Search for the cell housing the specified text and yield its [x, y] center coordinate. 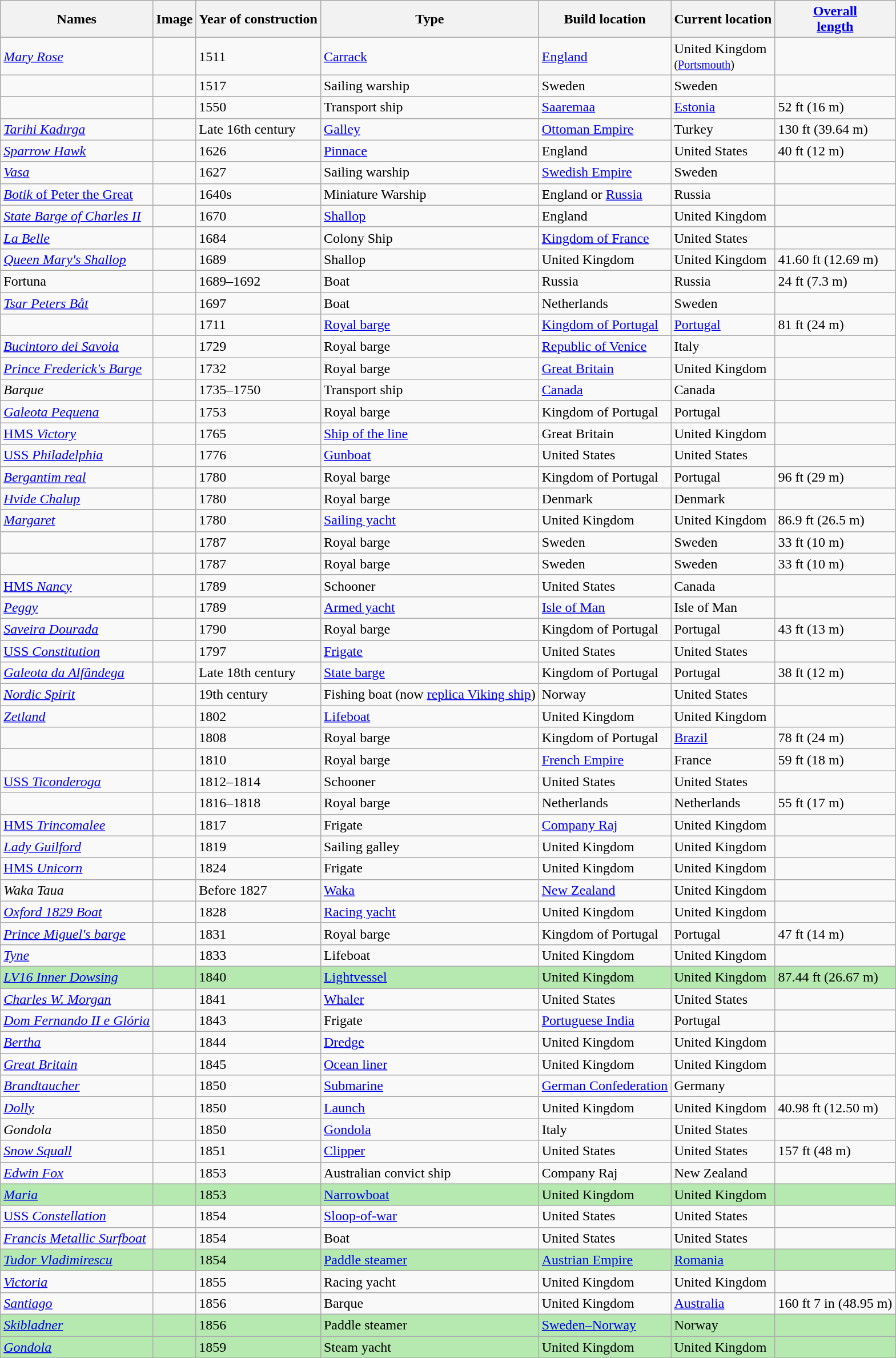
HMS Unicorn [77, 868]
Australian convict ship [429, 1173]
1859 [258, 1347]
1790 [258, 629]
1816–1818 [258, 803]
Mary Rose [77, 56]
England or Russia [605, 194]
40 ft (12 m) [835, 151]
Galeota da Alfândega [77, 673]
40.98 ft (12.50 m) [835, 1108]
Dom Fernando II e Glória [77, 1021]
Overalllength [835, 19]
1640s [258, 194]
Colony Ship [429, 238]
1689–1692 [258, 281]
81 ft (24 m) [835, 325]
Santiago [77, 1303]
1841 [258, 999]
Ottoman Empire [605, 129]
Nordic Spirit [77, 695]
1626 [258, 151]
Ocean liner [429, 1064]
French Empire [605, 760]
Francis Metallic Surfboat [77, 1238]
1845 [258, 1064]
Australia [723, 1303]
Late 18th century [258, 673]
Before 1827 [258, 890]
1817 [258, 825]
Carrack [429, 56]
Waka Taua [77, 890]
1765 [258, 434]
160 ft 7 in (48.95 m) [835, 1303]
1802 [258, 716]
Estonia [723, 107]
1828 [258, 912]
Brazil [723, 738]
Prince Frederick's Barge [77, 368]
Galley [429, 129]
State barge [429, 673]
USS Philadelphia [77, 455]
Germany [723, 1086]
Image [175, 19]
59 ft (18 m) [835, 760]
1689 [258, 259]
Sweden–Norway [605, 1325]
Edwin Fox [77, 1173]
1735–1750 [258, 390]
1844 [258, 1043]
38 ft (12 m) [835, 673]
24 ft (7.3 m) [835, 281]
96 ft (29 m) [835, 477]
1753 [258, 412]
1808 [258, 738]
Kingdom of France [605, 238]
Saveira Dourada [77, 629]
Fishing boat (now replica Viking ship) [429, 695]
Armed yacht [429, 607]
HMS Nancy [77, 586]
1517 [258, 86]
Tsar Peters Båt [77, 303]
Prince Miguel's barge [77, 934]
Tarihi Kadırga [77, 129]
Dredge [429, 1043]
Victoria [77, 1281]
19th century [258, 695]
1697 [258, 303]
Ship of the line [429, 434]
La Belle [77, 238]
Submarine [429, 1086]
Steam yacht [429, 1347]
Fortuna [77, 281]
Sparrow Hawk [77, 151]
LV16 Inner Dowsing [77, 977]
Sloop-of-war [429, 1216]
Portuguese India [605, 1021]
1627 [258, 173]
130 ft (39.64 m) [835, 129]
1810 [258, 760]
1833 [258, 955]
Snow Squall [77, 1151]
Build location [605, 19]
Margaret [77, 520]
1812–1814 [258, 782]
France [723, 760]
Vasa [77, 173]
USS Ticonderoga [77, 782]
Turkey [723, 129]
Sailing yacht [429, 520]
87.44 ft (26.67 m) [835, 977]
Oxford 1829 Boat [77, 912]
1550 [258, 107]
Botik of Peter the Great [77, 194]
1797 [258, 651]
USS Constellation [77, 1216]
Sailing galley [429, 847]
Clipper [429, 1151]
Current location [723, 19]
41.60 ft (12.69 m) [835, 259]
52 ft (16 m) [835, 107]
Swedish Empire [605, 173]
1711 [258, 325]
47 ft (14 m) [835, 934]
78 ft (24 m) [835, 738]
Bucintoro dei Savoia [77, 347]
43 ft (13 m) [835, 629]
Saaremaa [605, 107]
Galeota Pequena [77, 412]
Bergantim real [77, 477]
Skibladner [77, 1325]
1840 [258, 977]
State Barge of Charles II [77, 216]
1684 [258, 238]
Charles W. Morgan [77, 999]
Pinnace [429, 151]
HMS Victory [77, 434]
United Kingdom(Portsmouth) [723, 56]
1855 [258, 1281]
Year of construction [258, 19]
1843 [258, 1021]
Tyne [77, 955]
Dolly [77, 1108]
157 ft (48 m) [835, 1151]
Zetland [77, 716]
Whaler [429, 999]
Late 16th century [258, 129]
1851 [258, 1151]
German Confederation [605, 1086]
HMS Trincomalee [77, 825]
Tudor Vladimirescu [77, 1260]
1670 [258, 216]
Republic of Venice [605, 347]
1819 [258, 847]
Type [429, 19]
Names [77, 19]
55 ft (17 m) [835, 803]
1776 [258, 455]
Brandtaucher [77, 1086]
1831 [258, 934]
1732 [258, 368]
Waka [429, 890]
Narrowboat [429, 1195]
Launch [429, 1108]
Miniature Warship [429, 194]
Queen Mary's Shallop [77, 259]
Austrian Empire [605, 1260]
Romania [723, 1260]
Maria [77, 1195]
Gunboat [429, 455]
Hvide Chalup [77, 499]
1511 [258, 56]
USS Constitution [77, 651]
Bertha [77, 1043]
86.9 ft (26.5 m) [835, 520]
Lightvessel [429, 977]
1824 [258, 868]
Lady Guilford [77, 847]
Peggy [77, 607]
1729 [258, 347]
